Provide the (X, Y) coordinate of the cell's center where the given text is located.  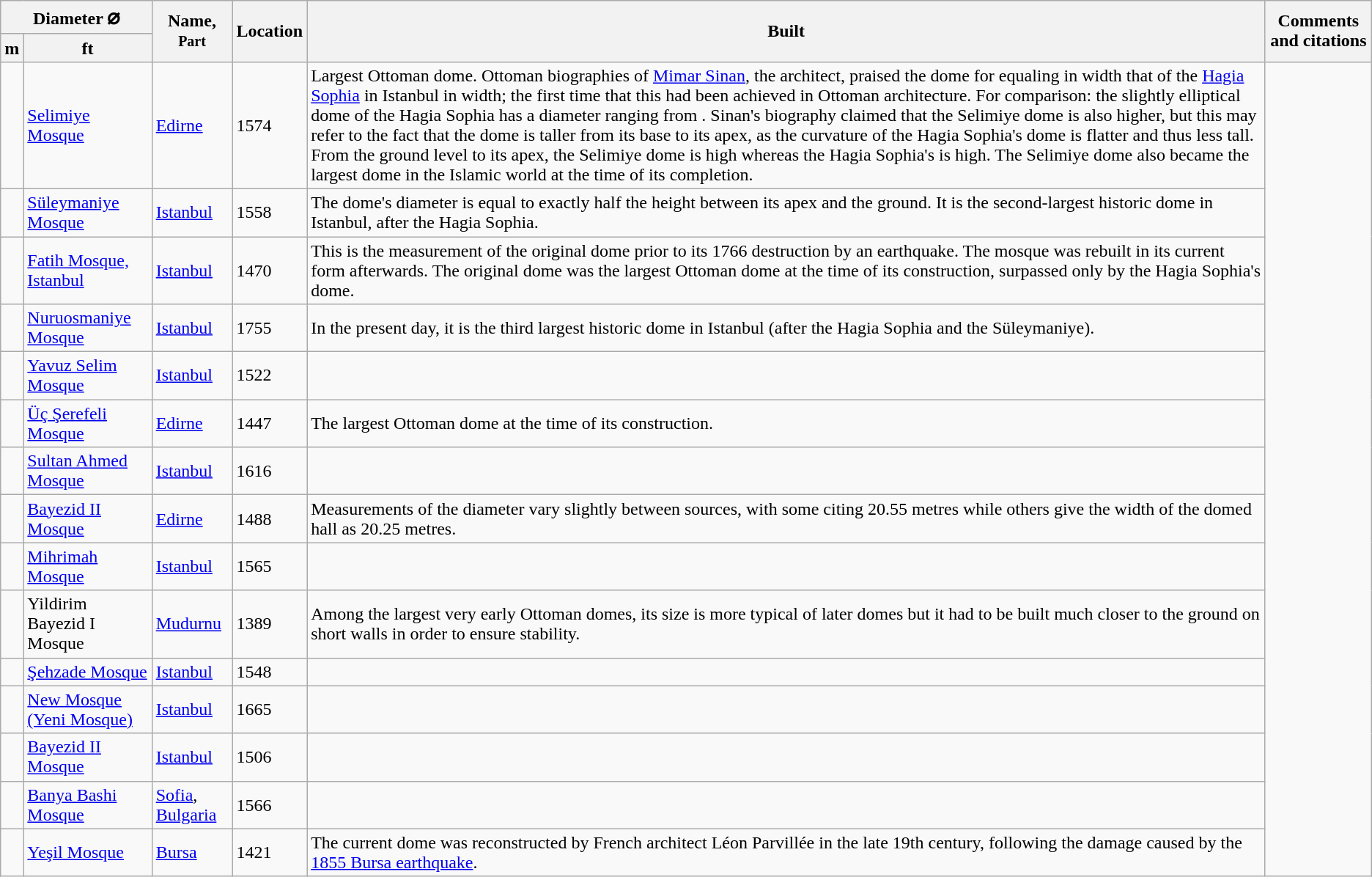
1755 (270, 329)
Nuruosmaniye Mosque (88, 329)
New Mosque (Yeni Mosque) (88, 710)
1665 (270, 710)
1488 (270, 519)
Yeşil Mosque (88, 852)
1506 (270, 757)
1389 (270, 624)
Comments and citations (1318, 32)
1421 (270, 852)
Location (270, 32)
1470 (270, 270)
Süleymaniye Mosque (88, 213)
Sofia, Bulgaria (192, 805)
Built (786, 32)
Name,Part (192, 32)
Mudurnu (192, 624)
1574 (270, 125)
m (12, 48)
Sultan Ahmed Mosque (88, 471)
1548 (270, 672)
1558 (270, 213)
Mihrimah Mosque (88, 566)
1522 (270, 375)
Yildirim Bayezid I Mosque (88, 624)
The largest Ottoman dome at the time of its construction. (786, 424)
Yavuz Selim Mosque (88, 375)
Üç Şerefeli Mosque (88, 424)
1566 (270, 805)
Diameter ⌀ (76, 18)
Selimiye Mosque (88, 125)
Şehzade Mosque (88, 672)
Banya Bashi Mosque (88, 805)
Bursa (192, 852)
1447 (270, 424)
1565 (270, 566)
1616 (270, 471)
Fatih Mosque, Istanbul (88, 270)
In the present day, it is the third largest historic dome in Istanbul (after the Hagia Sophia and the Süleymaniye). (786, 329)
ft (88, 48)
